Provide the (x, y) coordinate of the cell's center where the given text is located.  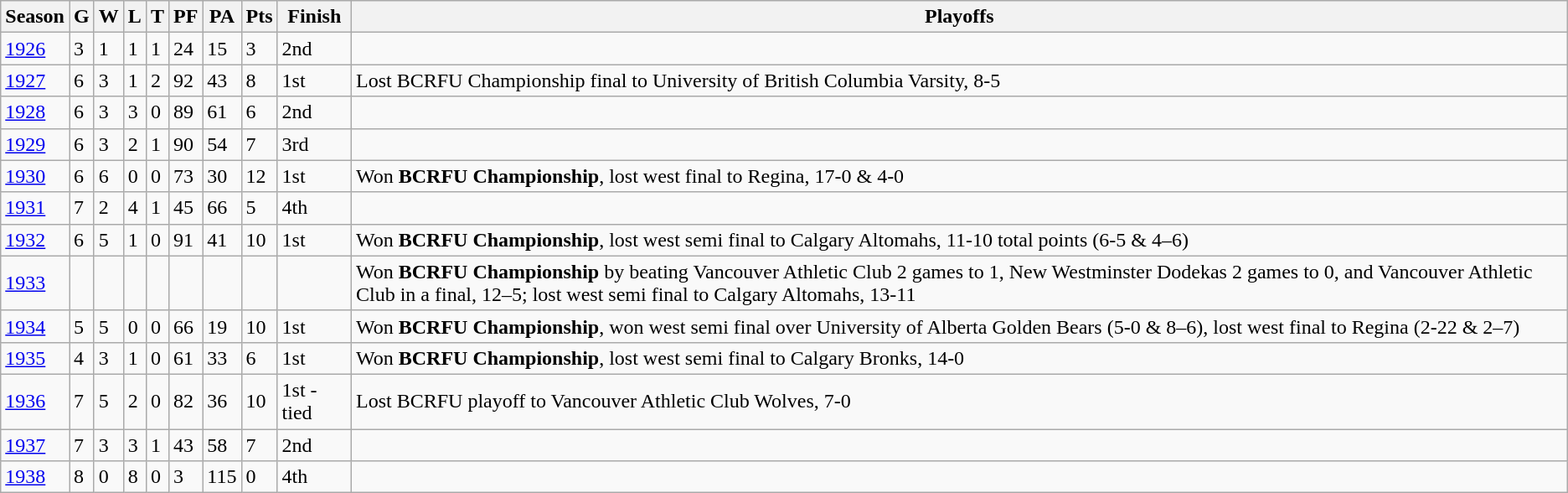
115 (222, 477)
58 (222, 445)
24 (185, 49)
Pts (260, 17)
1932 (35, 240)
45 (185, 208)
19 (222, 326)
W (109, 17)
Lost BCRFU Championship final to University of British Columbia Varsity, 8-5 (959, 80)
1931 (35, 208)
1st - tied (314, 401)
15 (222, 49)
L (134, 17)
Won BCRFU Championship, lost west semi final to Calgary Bronks, 14-0 (959, 358)
T (157, 17)
PF (185, 17)
1933 (35, 283)
54 (222, 144)
Playoffs (959, 17)
Season (35, 17)
1929 (35, 144)
Won BCRFU Championship, won west semi final over University of Alberta Golden Bears (5-0 & 8–6), lost west final to Regina (2-22 & 2–7) (959, 326)
36 (222, 401)
G (81, 17)
1927 (35, 80)
90 (185, 144)
Lost BCRFU playoff to Vancouver Athletic Club Wolves, 7-0 (959, 401)
1928 (35, 112)
3rd (314, 144)
1937 (35, 445)
12 (260, 176)
Won BCRFU Championship, lost west semi final to Calgary Altomahs, 11-10 total points (6-5 & 4–6) (959, 240)
1936 (35, 401)
91 (185, 240)
1935 (35, 358)
PA (222, 17)
Won BCRFU Championship, lost west final to Regina, 17-0 & 4-0 (959, 176)
92 (185, 80)
Finish (314, 17)
1934 (35, 326)
1926 (35, 49)
1930 (35, 176)
89 (185, 112)
1938 (35, 477)
33 (222, 358)
82 (185, 401)
30 (222, 176)
73 (185, 176)
41 (222, 240)
